For the text-containing cell, return its midpoint in [x, y] coordinate format. 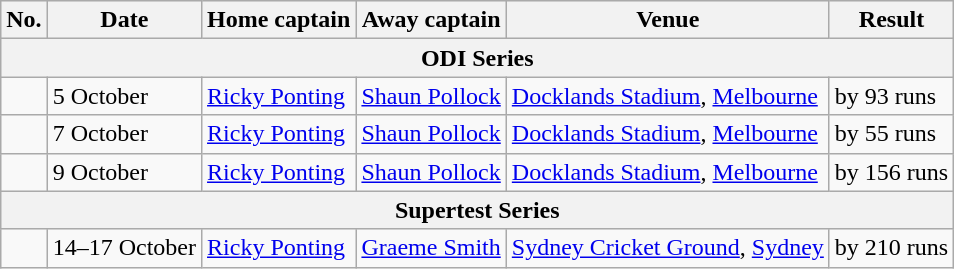
by 93 runs [891, 96]
7 October [124, 134]
Sydney Cricket Ground, Sydney [668, 248]
9 October [124, 172]
by 55 runs [891, 134]
ODI Series [478, 58]
by 156 runs [891, 172]
Away captain [431, 20]
No. [24, 20]
Date [124, 20]
Supertest Series [478, 210]
14–17 October [124, 248]
5 October [124, 96]
Graeme Smith [431, 248]
Home captain [279, 20]
Result [891, 20]
by 210 runs [891, 248]
Venue [668, 20]
